Scan for the cell matching the given text and deliver its [x, y] coordinate at center. 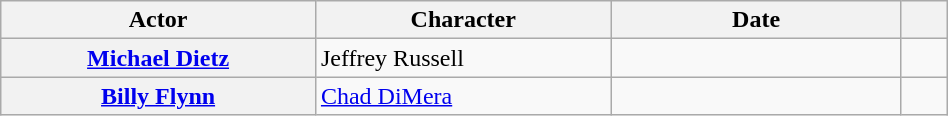
Date [756, 20]
Character [463, 20]
Michael Dietz [158, 58]
Actor [158, 20]
Billy Flynn [158, 96]
Chad DiMera [463, 96]
Jeffrey Russell [463, 58]
